Pinpoint the cell where the given text exists, returning its (X, Y) midpoint coordinate. 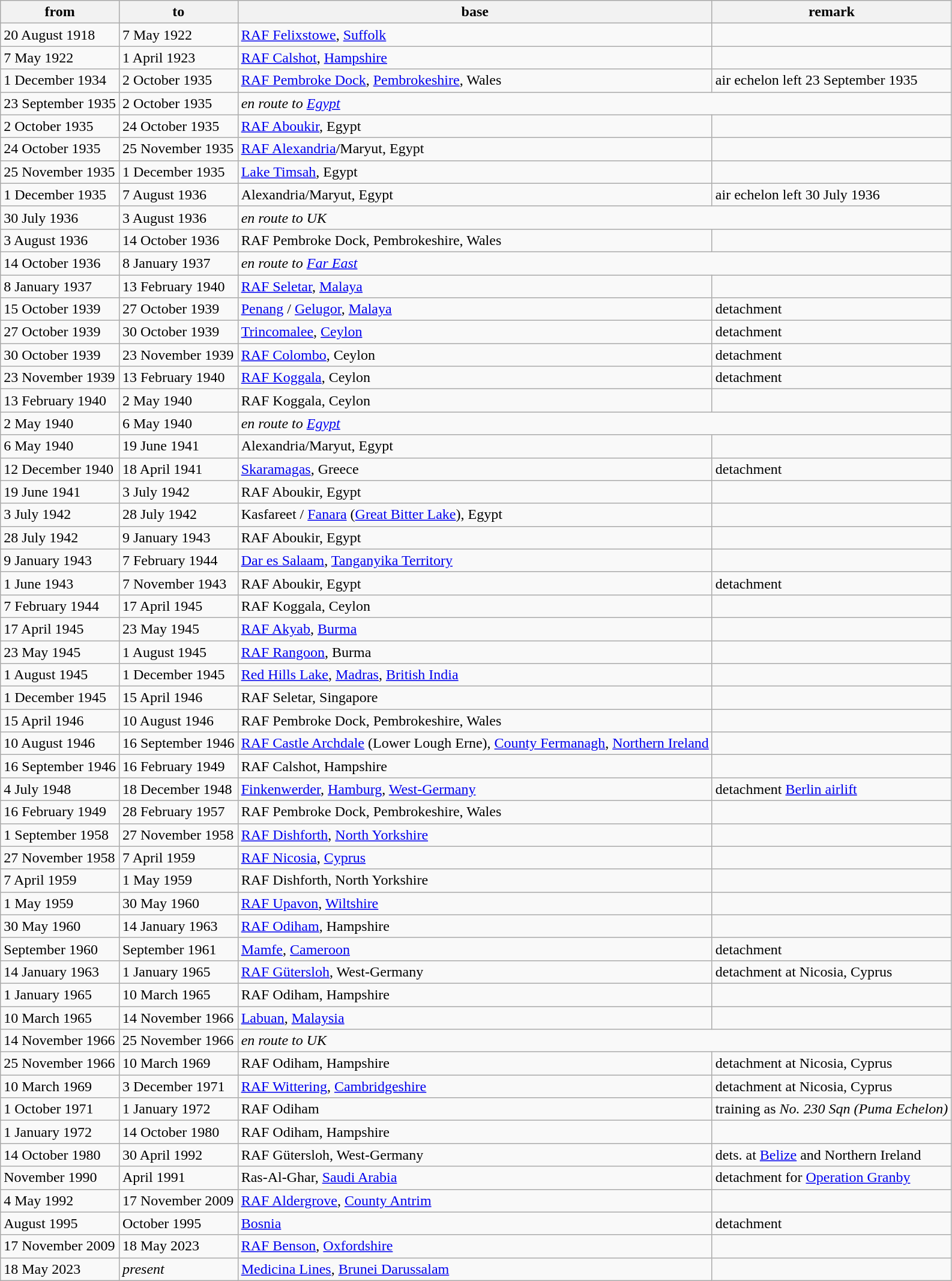
1 April 1923 (178, 58)
remark (831, 12)
Labuan, Malaysia (475, 1018)
18 December 1948 (178, 789)
August 1995 (60, 1223)
4 July 1948 (60, 789)
detachment for Operation Granby (831, 1178)
RAF Castle Archdale (Lower Lough Erne), County Fermanagh, Northern Ireland (475, 743)
RAF Benson, Oxfordshire (475, 1246)
RAF Wittering, Cambridgeshire (475, 1086)
1 September 1958 (60, 835)
RAF Upavon, Wiltshire (475, 903)
October 1995 (178, 1223)
4 May 1992 (60, 1201)
1 December 1934 (60, 80)
Kasfareet / Fanara (Great Bitter Lake), Egypt (475, 515)
en route to Far East (594, 263)
air echelon left 23 September 1935 (831, 80)
September 1960 (60, 949)
air echelon left 30 July 1936 (831, 195)
Bosnia (475, 1223)
RAF Seletar, Singapore (475, 698)
to (178, 12)
1 June 1943 (60, 583)
Penang / Gelugor, Malaya (475, 309)
Finkenwerder, Hamburg, West-Germany (475, 789)
Trincomalee, Ceylon (475, 332)
RAF Felixstowe, Suffolk (475, 35)
November 1990 (60, 1178)
20 August 1918 (60, 35)
28 February 1957 (178, 812)
base (475, 12)
12 December 1940 (60, 469)
7 August 1936 (178, 195)
from (60, 12)
15 October 1939 (60, 309)
23 September 1935 (60, 103)
detachment Berlin airlift (831, 789)
Lake Timsah, Egypt (475, 172)
RAF Akyab, Burma (475, 629)
Medicina Lines, Brunei Darussalam (475, 1269)
1 October 1971 (60, 1109)
RAF Rangoon, Burma (475, 652)
RAF Alexandria/Maryut, Egypt (475, 149)
3 December 1971 (178, 1086)
RAF Aldergrove, County Antrim (475, 1201)
RAF Seletar, Malaya (475, 286)
RAF Nicosia, Cyprus (475, 858)
Ras-Al-Ghar, Saudi Arabia (475, 1178)
September 1961 (178, 949)
April 1991 (178, 1178)
Mamfe, Cameroon (475, 949)
Dar es Salaam, Tanganyika Territory (475, 560)
Red Hills Lake, Madras, British India (475, 675)
present (178, 1269)
30 April 1992 (178, 1155)
RAF Odiham (475, 1109)
7 November 1943 (178, 583)
dets. at Belize and Northern Ireland (831, 1155)
18 April 1941 (178, 469)
RAF Colombo, Ceylon (475, 355)
Skaramagas, Greece (475, 469)
training as No. 230 Sqn (Puma Echelon) (831, 1109)
30 July 1936 (60, 217)
